Extract the (X, Y) coordinate from the center of the cell holding the provided text.  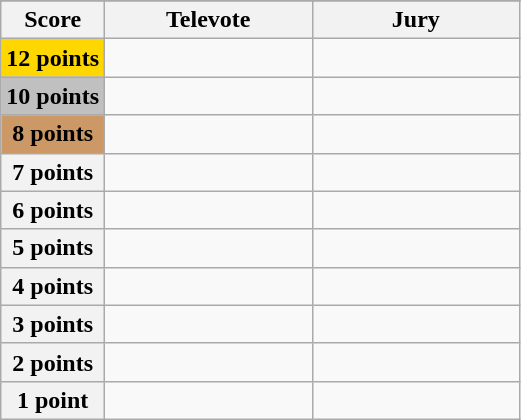
2 points (53, 362)
Score (53, 20)
Televote (209, 20)
3 points (53, 324)
12 points (53, 58)
4 points (53, 286)
5 points (53, 248)
6 points (53, 210)
8 points (53, 134)
Jury (416, 20)
1 point (53, 400)
10 points (53, 96)
7 points (53, 172)
